Return (x, y) of the center of cell containing provided text 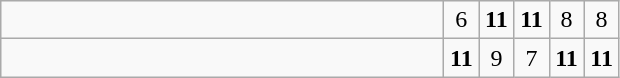
7 (532, 58)
9 (496, 58)
6 (462, 20)
